Capture the cell that displays the provided text and extract its [X, Y] central coordinate. 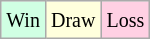
Draw [72, 20]
Win [24, 20]
Loss [126, 20]
